Extract the (X, Y) coordinate from the center of the cell holding the provided text.  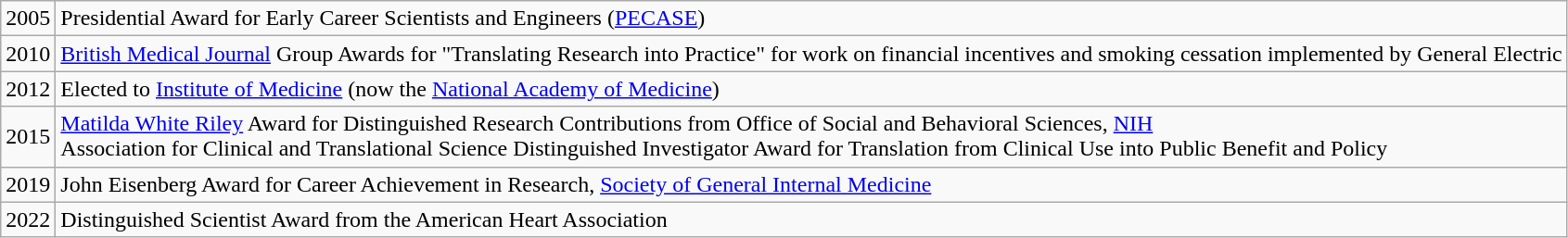
Presidential Award for Early Career Scientists and Engineers (PECASE) (811, 19)
2005 (28, 19)
Distinguished Scientist Award from the American Heart Association (811, 219)
Elected to Institute of Medicine (now the National Academy of Medicine) (811, 89)
2012 (28, 89)
2019 (28, 184)
2010 (28, 54)
2022 (28, 219)
John Eisenberg Award for Career Achievement in Research, Society of General Internal Medicine (811, 184)
2015 (28, 137)
